Pinpoint the cell where the given text exists, returning its (X, Y) midpoint coordinate. 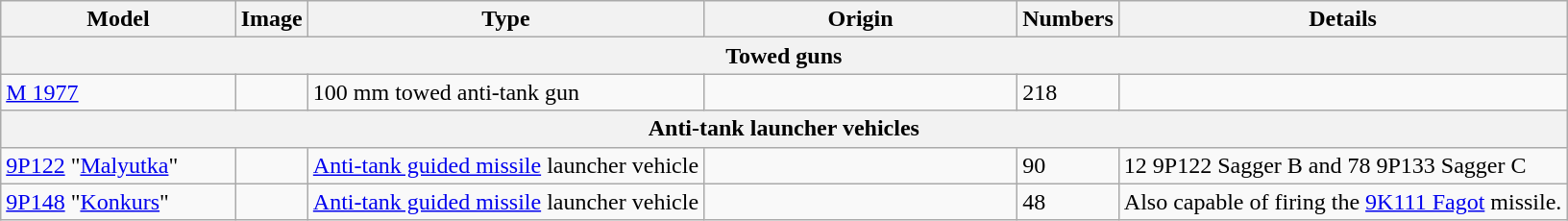
218 (1068, 92)
90 (1068, 165)
9P148 "Konkurs" (118, 202)
Anti-tank launcher vehicles (784, 129)
Towed guns (784, 56)
100 mm towed anti-tank gun (505, 92)
Origin (861, 19)
Also capable of firing the 9K111 Fagot missile. (1343, 202)
M 1977 (118, 92)
Type (505, 19)
Model (118, 19)
Image (271, 19)
9P122 "Malyutka" (118, 165)
Details (1343, 19)
48 (1068, 202)
12 9P122 Sagger B and 78 9P133 Sagger C (1343, 165)
Numbers (1068, 19)
